Return the (X, Y) coordinate for the center point of the cell that contains the specified text.  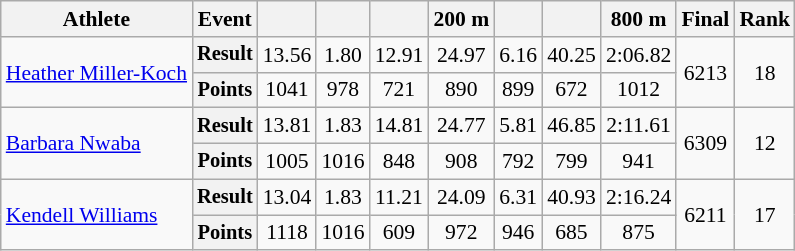
890 (461, 90)
Event (225, 19)
200 m (461, 19)
Heather Miller-Koch (96, 72)
1012 (638, 90)
Barbara Nwaba (96, 144)
1118 (288, 233)
2:11.61 (638, 126)
40.25 (572, 55)
721 (400, 90)
899 (518, 90)
6213 (705, 72)
6309 (705, 144)
1005 (288, 162)
13.81 (288, 126)
799 (572, 162)
972 (461, 233)
14.81 (400, 126)
875 (638, 233)
1.80 (342, 55)
17 (764, 214)
12.91 (400, 55)
13.56 (288, 55)
672 (572, 90)
685 (572, 233)
2:16.24 (638, 197)
2:06.82 (638, 55)
6211 (705, 214)
24.97 (461, 55)
941 (638, 162)
Rank (764, 19)
40.93 (572, 197)
908 (461, 162)
Kendell Williams (96, 214)
24.77 (461, 126)
6.16 (518, 55)
13.04 (288, 197)
46.85 (572, 126)
Athlete (96, 19)
5.81 (518, 126)
12 (764, 144)
18 (764, 72)
1041 (288, 90)
792 (518, 162)
978 (342, 90)
946 (518, 233)
609 (400, 233)
848 (400, 162)
6.31 (518, 197)
11.21 (400, 197)
24.09 (461, 197)
800 m (638, 19)
Final (705, 19)
